Capture the cell that displays the provided text and extract its (X, Y) central coordinate. 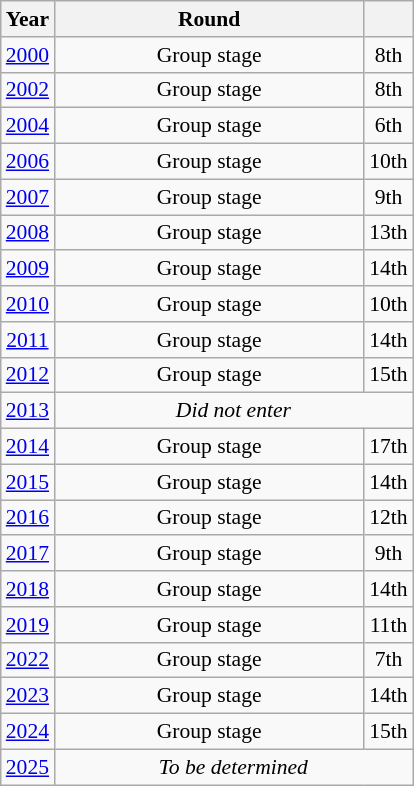
2017 (28, 554)
17th (388, 447)
2006 (28, 162)
2016 (28, 518)
To be determined (234, 767)
6th (388, 126)
Round (209, 19)
2010 (28, 304)
2018 (28, 589)
7th (388, 660)
2009 (28, 269)
11th (388, 625)
Did not enter (234, 411)
2025 (28, 767)
2011 (28, 340)
2008 (28, 233)
12th (388, 518)
2002 (28, 90)
2019 (28, 625)
2022 (28, 660)
2024 (28, 732)
2012 (28, 375)
2013 (28, 411)
Year (28, 19)
2023 (28, 696)
13th (388, 233)
2007 (28, 197)
2004 (28, 126)
2000 (28, 55)
2015 (28, 482)
2014 (28, 447)
